Find where the given text appears and provide that cell's center as (x, y) coordinate. 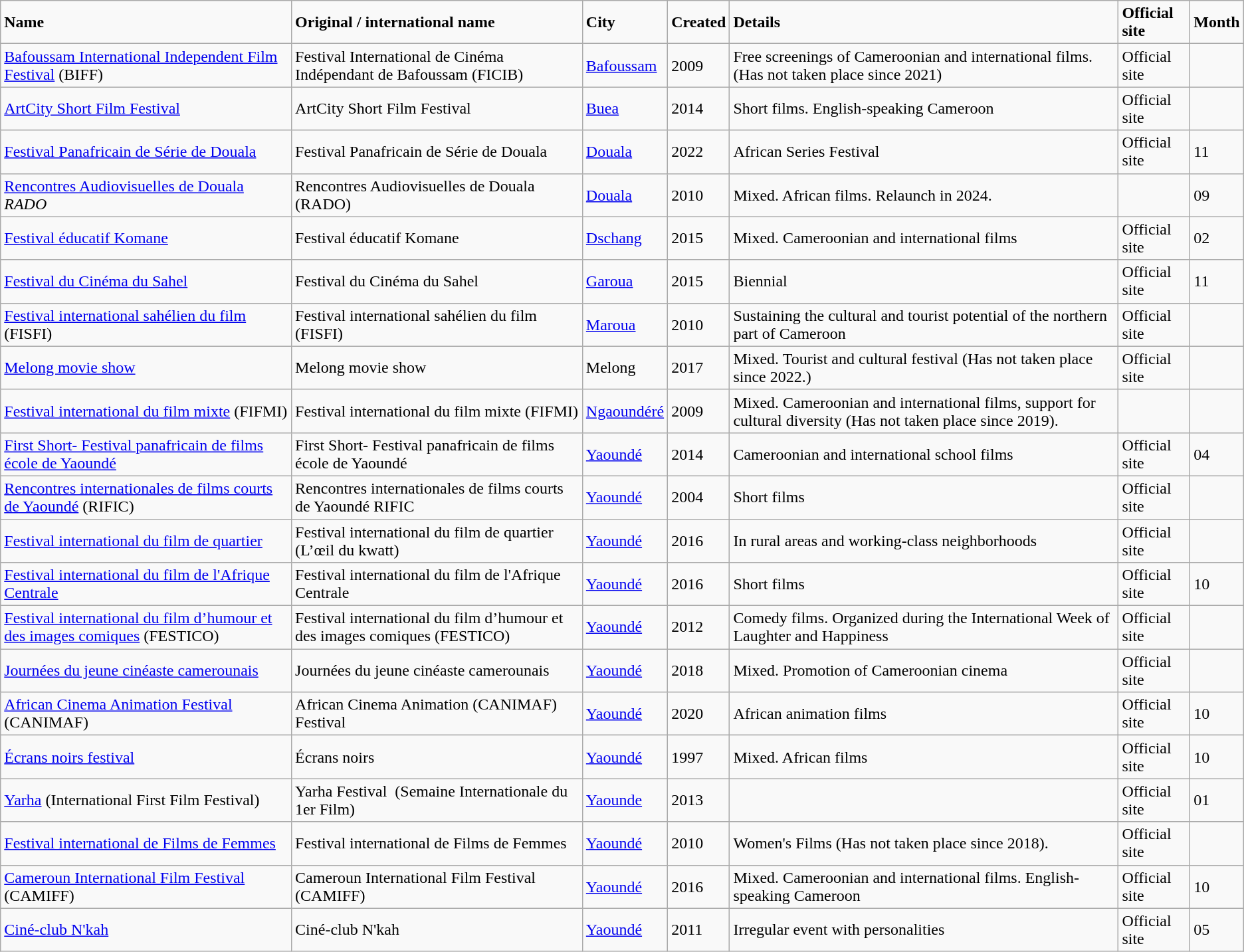
04 (1217, 454)
2011 (699, 930)
2022 (699, 151)
Rencontres Audiovisuelles de Douala (RADO) (437, 195)
2017 (699, 368)
Details (924, 23)
Biennial (924, 282)
Mixed. Cameroonian and international films (924, 238)
Short films. English-speaking Cameroon (924, 109)
Mixed. African films. Relaunch in 2024. (924, 195)
Mixed. African films (924, 757)
Melong (625, 368)
Rencontres Audiovisuelles de Douala RADO (146, 195)
Month (1217, 23)
2018 (699, 671)
Women's Films (Has not taken place since 2018). (924, 844)
Cameroonian and international school films (924, 454)
09 (1217, 195)
Comedy films. Organized during the International Week of Laughter and Happiness (924, 627)
City (625, 23)
Yarha Festival (Semaine Internationale du 1er Film) (437, 800)
02 (1217, 238)
2004 (699, 497)
01 (1217, 800)
Free screenings of Cameroonian and international films. (Has not taken place since 2021) (924, 65)
2020 (699, 714)
Rencontres internationales de films courts de Yaoundé RIFIC (437, 497)
Festival international du film de quartier (L’œil du kwatt) (437, 541)
Name (146, 23)
05 (1217, 930)
Created (699, 23)
Mixed. Tourist and cultural festival (Has not taken place since 2022.) (924, 368)
African Cinema Animation (CANIMAF) Festival (437, 714)
Bafoussam (625, 65)
Maroua (625, 324)
Sustaining the cultural and tourist potential of the northern part of Cameroon (924, 324)
Irregular event with personalities (924, 930)
Festival international du film de quartier (146, 541)
Ngaoundéré (625, 411)
In rural areas and working-class neighborhoods (924, 541)
African Series Festival (924, 151)
Yarha (International First Film Festival) (146, 800)
Original / international name (437, 23)
Mixed. Cameroonian and international films, support for cultural diversity (Has not taken place since 2019). (924, 411)
Bafoussam International Independent Film Festival (BIFF) (146, 65)
Garoua (625, 282)
Mixed. Promotion of Cameroonian cinema (924, 671)
2013 (699, 800)
Festival International de Cinéma Indépendant de Bafoussam (FICIB) (437, 65)
1997 (699, 757)
Écrans noirs (437, 757)
Buea (625, 109)
2012 (699, 627)
Yaounde (625, 800)
Écrans noirs festival (146, 757)
African Cinema Animation Festival (CANIMAF) (146, 714)
Rencontres internationales de films courts de Yaoundé (RIFIC) (146, 497)
Mixed. Cameroonian and international films. English-speaking Cameroon (924, 886)
Dschang (625, 238)
African animation films (924, 714)
